Scan for the cell matching the given text and deliver its (X, Y) coordinate at center. 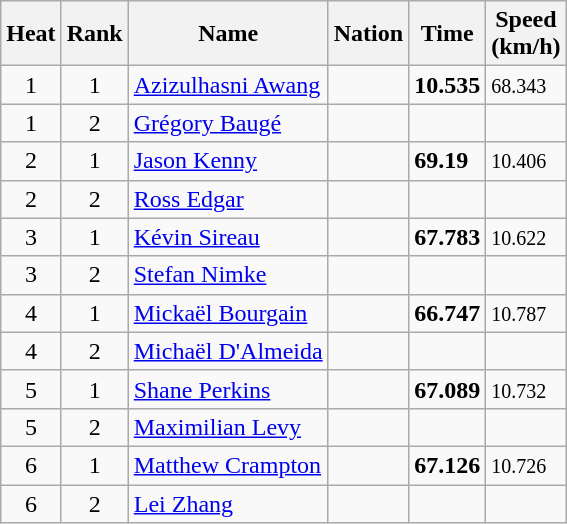
10.622 (526, 237)
66.747 (448, 313)
Ross Edgar (228, 199)
Shane Perkins (228, 389)
Name (228, 34)
Time (448, 34)
67.126 (448, 465)
Matthew Crampton (228, 465)
Rank (94, 34)
10.726 (526, 465)
67.089 (448, 389)
10.406 (526, 161)
Grégory Baugé (228, 123)
Maximilian Levy (228, 427)
Nation (368, 34)
10.535 (448, 85)
Mickaël Bourgain (228, 313)
Michaël D'Almeida (228, 351)
Stefan Nimke (228, 275)
Jason Kenny (228, 161)
10.732 (526, 389)
Lei Zhang (228, 503)
10.787 (526, 313)
68.343 (526, 85)
Kévin Sireau (228, 237)
69.19 (448, 161)
67.783 (448, 237)
Heat (31, 34)
Speed(km/h) (526, 34)
Azizulhasni Awang (228, 85)
